Return (x, y) of the center of cell containing provided text 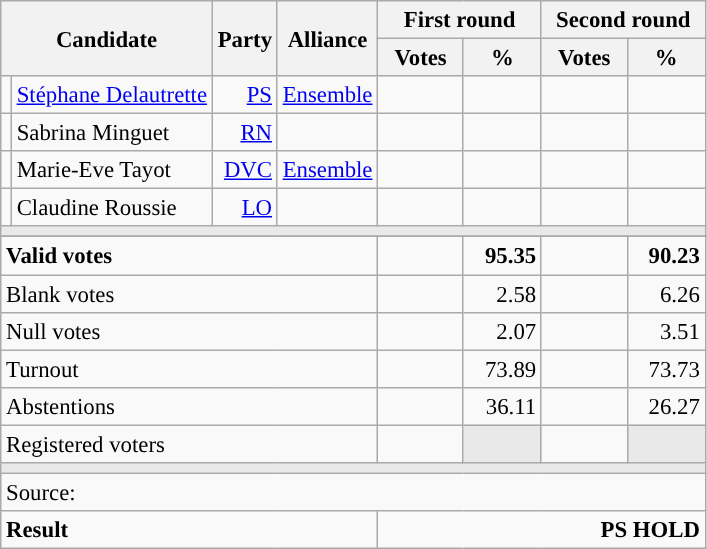
Marie-Eve Tayot (112, 170)
26.27 (666, 406)
Blank votes (190, 294)
LO (244, 208)
2.07 (502, 331)
Second round (623, 20)
6.26 (666, 294)
2.58 (502, 294)
3.51 (666, 331)
73.73 (666, 369)
Party (244, 38)
PS HOLD (542, 530)
90.23 (666, 256)
PS (244, 95)
Valid votes (190, 256)
Sabrina Minguet (112, 133)
Source: (353, 492)
36.11 (502, 406)
Null votes (190, 331)
73.89 (502, 369)
Alliance (327, 38)
95.35 (502, 256)
First round (460, 20)
Candidate (107, 38)
Turnout (190, 369)
RN (244, 133)
Registered voters (190, 444)
DVC (244, 170)
Stéphane Delautrette (112, 95)
Abstentions (190, 406)
Claudine Roussie (112, 208)
Result (190, 530)
